Find where the given text appears and provide that cell's center as (x, y) coordinate. 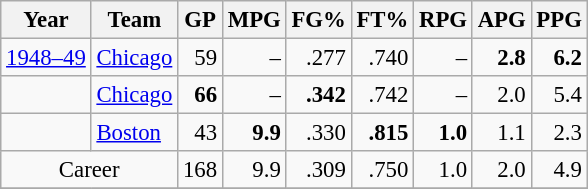
.342 (318, 95)
.742 (382, 95)
6.2 (559, 58)
66 (200, 95)
APG (502, 20)
PPG (559, 20)
Boston (134, 133)
168 (200, 170)
1948–49 (46, 58)
.277 (318, 58)
4.9 (559, 170)
2.3 (559, 133)
.750 (382, 170)
Career (90, 170)
MPG (254, 20)
43 (200, 133)
5.4 (559, 95)
RPG (444, 20)
.330 (318, 133)
FT% (382, 20)
.815 (382, 133)
.740 (382, 58)
FG% (318, 20)
2.8 (502, 58)
GP (200, 20)
1.1 (502, 133)
59 (200, 58)
Team (134, 20)
.309 (318, 170)
Year (46, 20)
